Scan for the cell matching the given text and deliver its [X, Y] coordinate at center. 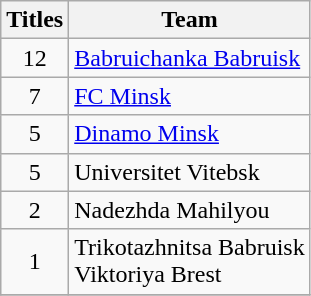
1 [35, 262]
FC Minsk [190, 96]
Trikotazhnitsa BabruiskViktoriya Brest [190, 262]
Babruichanka Babruisk [190, 58]
12 [35, 58]
7 [35, 96]
Nadezhda Mahilyou [190, 210]
Team [190, 20]
Universitet Vitebsk [190, 172]
Titles [35, 20]
2 [35, 210]
Dinamo Minsk [190, 134]
